Locate the cell with the specified text and output its (x, y) center coordinate. 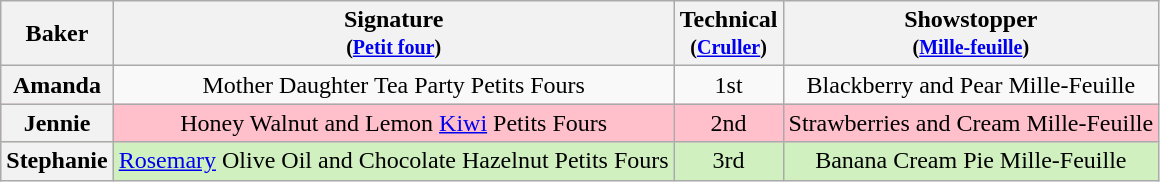
Baker (57, 34)
3rd (728, 161)
Amanda (57, 85)
2nd (728, 123)
Jennie (57, 123)
Honey Walnut and Lemon Kiwi Petits Fours (394, 123)
Banana Cream Pie Mille-Feuille (971, 161)
Technical(Cruller) (728, 34)
Stephanie (57, 161)
1st (728, 85)
Mother Daughter Tea Party Petits Fours (394, 85)
Rosemary Olive Oil and Chocolate Hazelnut Petits Fours (394, 161)
Signature(Petit four) (394, 34)
Blackberry and Pear Mille-Feuille (971, 85)
Strawberries and Cream Mille-Feuille (971, 123)
Showstopper(Mille-feuille) (971, 34)
